Extract the (X, Y) coordinate from the center of the cell holding the provided text.  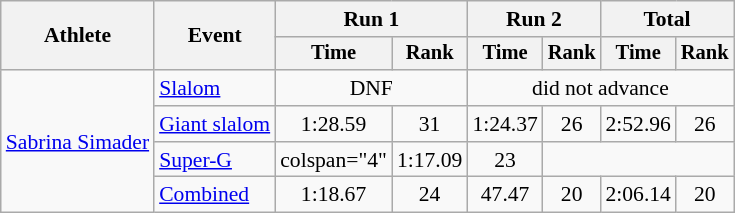
1:17.09 (430, 160)
Athlete (78, 36)
31 (430, 124)
23 (504, 160)
1:18.67 (334, 195)
2:52.96 (638, 124)
Run 1 (371, 19)
24 (430, 195)
1:28.59 (334, 124)
DNF (371, 88)
Sabrina Simader (78, 141)
Slalom (214, 88)
Event (214, 36)
Run 2 (534, 19)
47.47 (504, 195)
Super-G (214, 160)
Total (666, 19)
colspan="4" (334, 160)
1:24.37 (504, 124)
did not advance (600, 88)
2:06.14 (638, 195)
Combined (214, 195)
Giant slalom (214, 124)
